Extract the (X, Y) coordinate from the center of the cell holding the provided text.  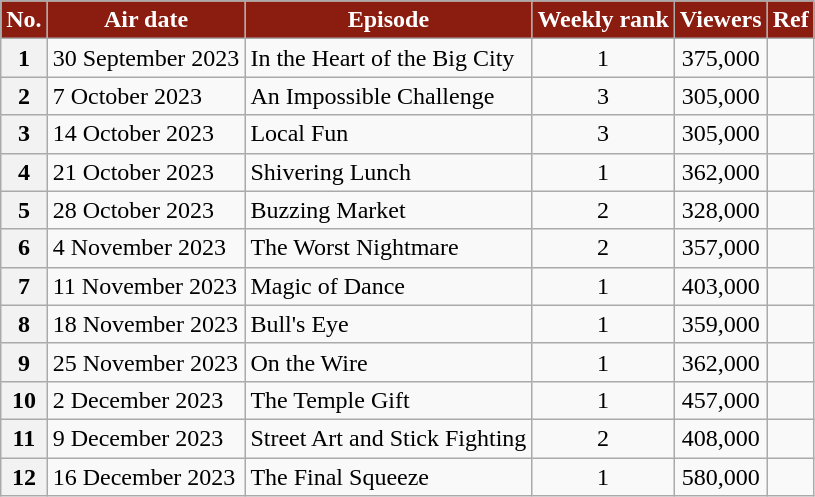
7 October 2023 (146, 96)
12 (24, 477)
18 November 2023 (146, 324)
11 (24, 438)
The Temple Gift (388, 400)
21 October 2023 (146, 172)
Viewers (720, 20)
30 September 2023 (146, 58)
9 (24, 362)
5 (24, 210)
357,000 (720, 248)
2 December 2023 (146, 400)
6 (24, 248)
Street Art and Stick Fighting (388, 438)
403,000 (720, 286)
Ref (790, 20)
9 December 2023 (146, 438)
On the Wire (388, 362)
7 (24, 286)
16 December 2023 (146, 477)
Episode (388, 20)
10 (24, 400)
No. (24, 20)
Shivering Lunch (388, 172)
28 October 2023 (146, 210)
408,000 (720, 438)
359,000 (720, 324)
The Worst Nightmare (388, 248)
580,000 (720, 477)
8 (24, 324)
Air date (146, 20)
14 October 2023 (146, 134)
11 November 2023 (146, 286)
457,000 (720, 400)
4 November 2023 (146, 248)
375,000 (720, 58)
Bull's Eye (388, 324)
Magic of Dance (388, 286)
The Final Squeeze (388, 477)
25 November 2023 (146, 362)
4 (24, 172)
An Impossible Challenge (388, 96)
Buzzing Market (388, 210)
328,000 (720, 210)
Local Fun (388, 134)
Weekly rank (603, 20)
In the Heart of the Big City (388, 58)
